Return [X, Y] of the center of cell containing provided text 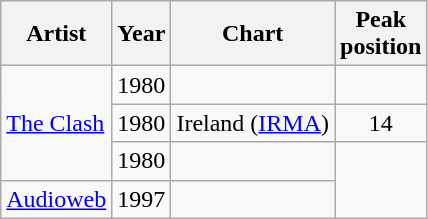
Artist [56, 34]
Peakposition [381, 34]
1997 [142, 199]
Year [142, 34]
Ireland (IRMA) [253, 123]
Audioweb [56, 199]
14 [381, 123]
The Clash [56, 123]
Chart [253, 34]
